For the text-containing cell, return its midpoint in [X, Y] coordinate format. 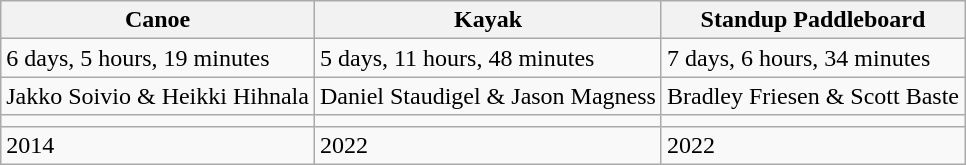
5 days, 11 hours, 48 minutes [488, 58]
Canoe [158, 20]
Standup Paddleboard [812, 20]
Bradley Friesen & Scott Baste [812, 96]
Kayak [488, 20]
7 days, 6 hours, 34 minutes [812, 58]
Daniel Staudigel & Jason Magness [488, 96]
Jakko Soivio & Heikki Hihnala [158, 96]
6 days, 5 hours, 19 minutes [158, 58]
2014 [158, 145]
